From the cell containing the given text, extract its center point as (x, y) coordinate. 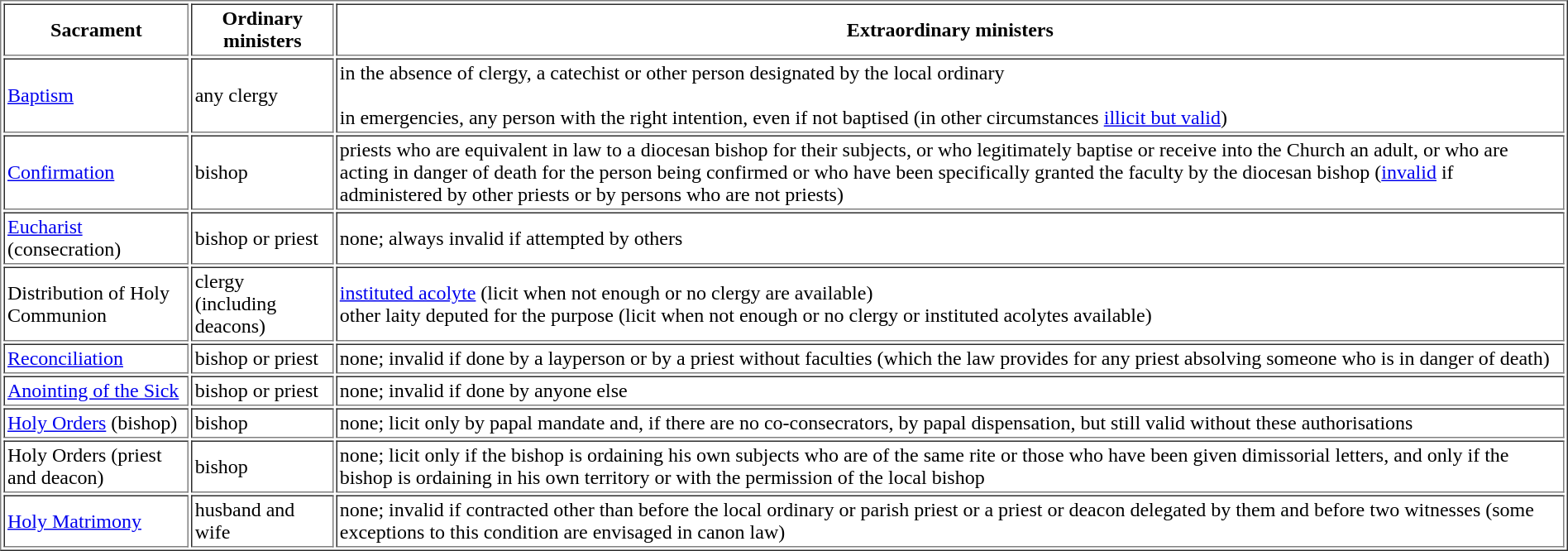
Distribution of Holy Communion (96, 304)
Anointing of the Sick (96, 390)
none; licit only by papal mandate and, if there are no co-consecrators, by papal dispensation, but still valid without these authorisations (949, 424)
Baptism (96, 95)
Reconciliation (96, 359)
Eucharist (consecration) (96, 238)
clergy (including deacons) (262, 304)
none; invalid if done by anyone else (949, 390)
Holy Orders (priest and deacon) (96, 467)
Extraordinary ministers (949, 30)
none; always invalid if attempted by others (949, 238)
Sacrament (96, 30)
Ordinary ministers (262, 30)
Holy Orders (bishop) (96, 424)
Confirmation (96, 173)
Holy Matrimony (96, 521)
any clergy (262, 95)
husband and wife (262, 521)
